Return the (x, y) coordinate for the center point of the cell that contains the specified text.  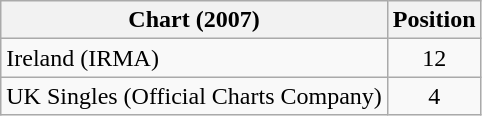
12 (434, 58)
UK Singles (Official Charts Company) (194, 96)
Ireland (IRMA) (194, 58)
4 (434, 96)
Chart (2007) (194, 20)
Position (434, 20)
